Find where the given text appears and provide that cell's center as [x, y] coordinate. 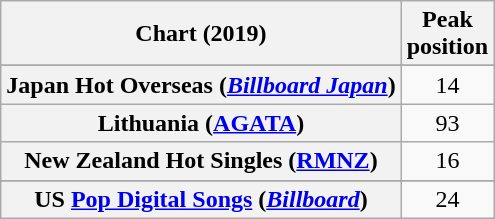
Lithuania (AGATA) [201, 123]
14 [447, 85]
Japan Hot Overseas (Billboard Japan) [201, 85]
Chart (2019) [201, 34]
Peakposition [447, 34]
24 [447, 199]
New Zealand Hot Singles (RMNZ) [201, 161]
93 [447, 123]
16 [447, 161]
US Pop Digital Songs (Billboard) [201, 199]
